Determine the [x, y] coordinate at the center of the cell enclosing the given text.  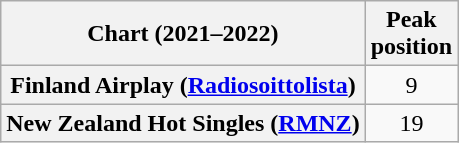
Peakposition [411, 34]
Finland Airplay (Radiosoittolista) [183, 85]
19 [411, 123]
New Zealand Hot Singles (RMNZ) [183, 123]
9 [411, 85]
Chart (2021–2022) [183, 34]
